Return the (x, y) coordinate for the center point of the cell that contains the specified text.  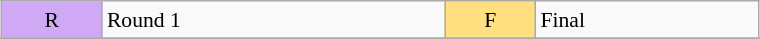
F (490, 20)
Round 1 (274, 20)
Final (648, 20)
R (52, 20)
